Identify which cell holds the provided text, then report its (x, y) central coordinate. 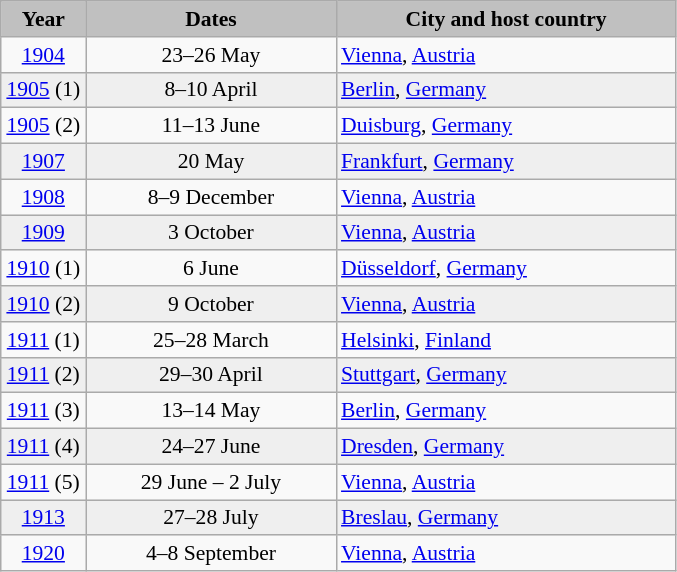
29 June – 2 July (211, 482)
27–28 July (211, 518)
Frankfurt, Germany (506, 162)
Düsseldorf, Germany (506, 269)
23–26 May (211, 55)
1909 (44, 233)
1907 (44, 162)
Dates (211, 19)
1911 (2) (44, 375)
24–27 June (211, 447)
Stuttgart, Germany (506, 375)
3 October (211, 233)
Year (44, 19)
1905 (2) (44, 126)
1910 (1) (44, 269)
1920 (44, 554)
1911 (1) (44, 340)
25–28 March (211, 340)
City and host country (506, 19)
Breslau, Germany (506, 518)
11–13 June (211, 126)
29–30 April (211, 375)
1911 (5) (44, 482)
1910 (2) (44, 304)
Dresden, Germany (506, 447)
20 May (211, 162)
1913 (44, 518)
6 June (211, 269)
13–14 May (211, 411)
8–9 December (211, 197)
1904 (44, 55)
9 October (211, 304)
1908 (44, 197)
Helsinki, Finland (506, 340)
4–8 September (211, 554)
Duisburg, Germany (506, 126)
1905 (1) (44, 90)
1911 (3) (44, 411)
8–10 April (211, 90)
1911 (4) (44, 447)
